Pinpoint the cell where the given text exists, returning its [X, Y] midpoint coordinate. 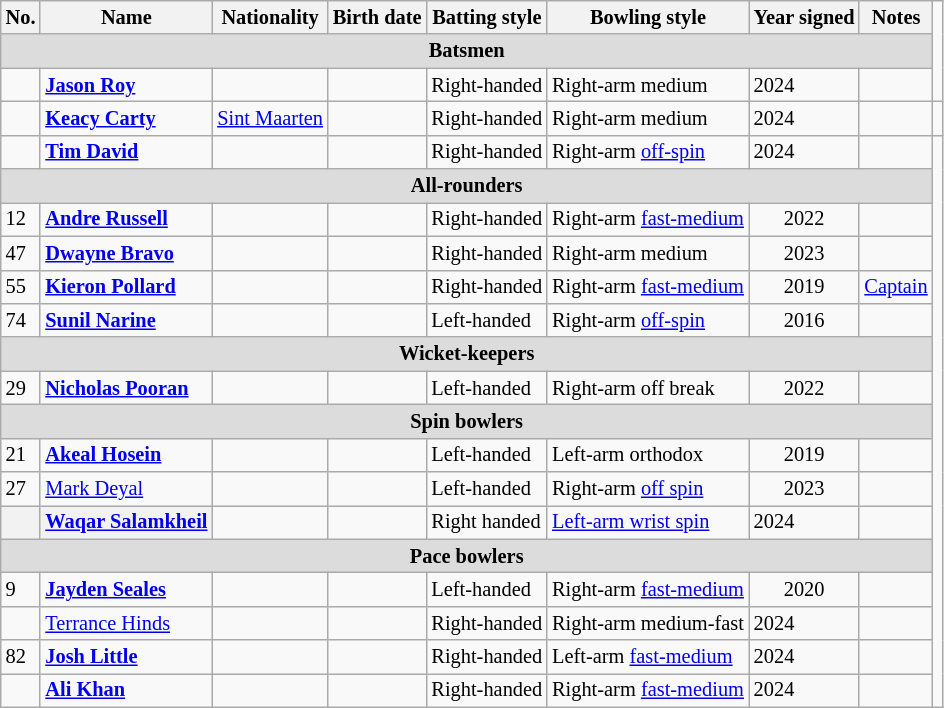
Keacy Carty [126, 118]
82 [21, 657]
Name [126, 17]
Right handed [486, 522]
2016 [804, 320]
Left-arm fast-medium [648, 657]
Waqar Salamkheil [126, 522]
Jason Roy [126, 85]
27 [21, 489]
Year signed [804, 17]
Pace bowlers [467, 556]
Birth date [378, 17]
Right-arm off break [648, 388]
9 [21, 589]
No. [21, 17]
Kieron Pollard [126, 287]
Tim David [126, 152]
Nicholas Pooran [126, 388]
Left-arm wrist spin [648, 522]
Sunil Narine [126, 320]
Terrance Hinds [126, 623]
Mark Deyal [126, 489]
Sint Maarten [270, 118]
Dwayne Bravo [126, 253]
Nationality [270, 17]
Josh Little [126, 657]
Spin bowlers [467, 421]
All-rounders [467, 186]
55 [21, 287]
Right-arm medium-fast [648, 623]
Left-arm orthodox [648, 455]
Right-arm off spin [648, 489]
74 [21, 320]
Jayden Seales [126, 589]
Batsmen [467, 51]
Ali Khan [126, 690]
Notes [896, 17]
12 [21, 219]
Captain [896, 287]
2020 [804, 589]
Batting style [486, 17]
Andre Russell [126, 219]
47 [21, 253]
29 [21, 388]
21 [21, 455]
Wicket-keepers [467, 354]
Bowling style [648, 17]
Akeal Hosein [126, 455]
